Return (x, y) of the center of cell containing provided text 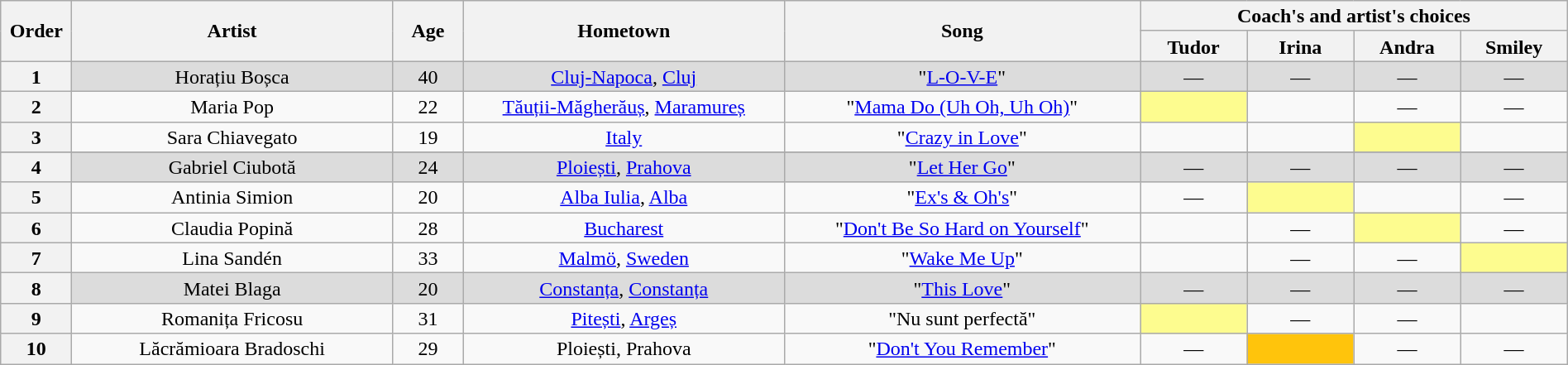
Gabriel Ciubotă (232, 167)
33 (428, 258)
"Ex's & Oh's" (963, 197)
"Nu sunt perfectă" (963, 318)
Matei Blaga (232, 288)
"Wake Me Up" (963, 258)
Sara Chiavegato (232, 137)
4 (36, 167)
Constanța, Constanța (624, 288)
24 (428, 167)
Order (36, 31)
Antinia Simion (232, 197)
Hometown (624, 31)
7 (36, 258)
29 (428, 349)
Claudia Popină (232, 228)
40 (428, 76)
1 (36, 76)
"This Love" (963, 288)
Andra (1408, 46)
19 (428, 137)
Tăuții-Măgherăuș, Maramureș (624, 106)
"Crazy in Love" (963, 137)
Alba Iulia, Alba (624, 197)
Tudor (1194, 46)
5 (36, 197)
Malmö, Sweden (624, 258)
31 (428, 318)
"Don't Be So Hard on Yourself" (963, 228)
Irina (1300, 46)
Lina Sandén (232, 258)
"L-O-V-E" (963, 76)
6 (36, 228)
Cluj-Napoca, Cluj (624, 76)
"Mama Do (Uh Oh, Uh Oh)" (963, 106)
3 (36, 137)
Lăcrămioara Bradoschi (232, 349)
"Don't You Remember" (963, 349)
Song (963, 31)
Horațiu Boșca (232, 76)
Pitești, Argeș (624, 318)
Age (428, 31)
"Let Her Go" (963, 167)
8 (36, 288)
2 (36, 106)
28 (428, 228)
Bucharest (624, 228)
Maria Pop (232, 106)
Romanița Fricosu (232, 318)
Italy (624, 137)
22 (428, 106)
Smiley (1513, 46)
Artist (232, 31)
10 (36, 349)
Coach's and artist's choices (1355, 17)
9 (36, 318)
